Pinpoint the cell where the given text exists, returning its [X, Y] midpoint coordinate. 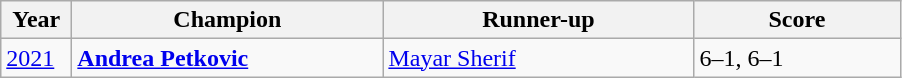
Mayar Sherif [538, 58]
Andrea Petkovic [228, 58]
2021 [36, 58]
Year [36, 20]
Score [797, 20]
Runner-up [538, 20]
Champion [228, 20]
6–1, 6–1 [797, 58]
